Output the (x, y) coordinate of the center of the cell containing the given text.  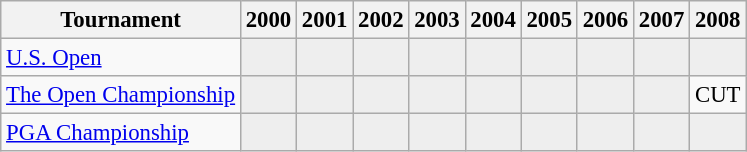
2002 (381, 20)
2000 (268, 20)
The Open Championship (121, 95)
2001 (325, 20)
PGA Championship (121, 133)
2005 (549, 20)
2007 (661, 20)
2006 (605, 20)
2008 (718, 20)
2003 (437, 20)
Tournament (121, 20)
CUT (718, 95)
U.S. Open (121, 58)
2004 (493, 20)
